Capture the cell that displays the provided text and extract its [x, y] central coordinate. 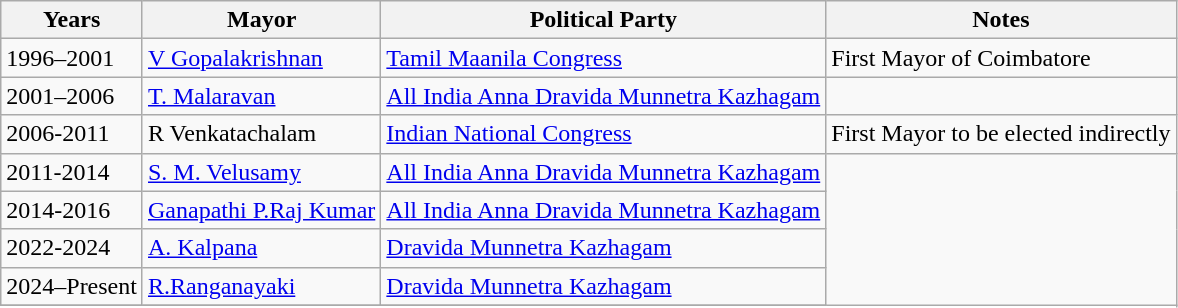
Mayor [261, 20]
Ganapathi P.Raj Kumar [261, 210]
2024–Present [72, 286]
2014-2016 [72, 210]
R Venkatachalam [261, 134]
Indian National Congress [604, 134]
2001–2006 [72, 96]
2011-2014 [72, 172]
First Mayor of Coimbatore [1001, 58]
2006-2011 [72, 134]
1996–2001 [72, 58]
Tamil Maanila Congress [604, 58]
Notes [1001, 20]
A. Kalpana [261, 248]
First Mayor to be elected indirectly [1001, 134]
T. Malaravan [261, 96]
2022-2024 [72, 248]
S. M. Velusamy [261, 172]
R.Ranganayaki [261, 286]
V Gopalakrishnan [261, 58]
Years [72, 20]
Political Party [604, 20]
